Locate the cell with the specified text and output its [x, y] center coordinate. 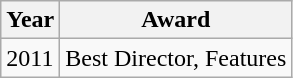
Year [30, 20]
Best Director, Features [176, 58]
2011 [30, 58]
Award [176, 20]
